Return the [x, y] coordinate for the center point of the cell that contains the specified text.  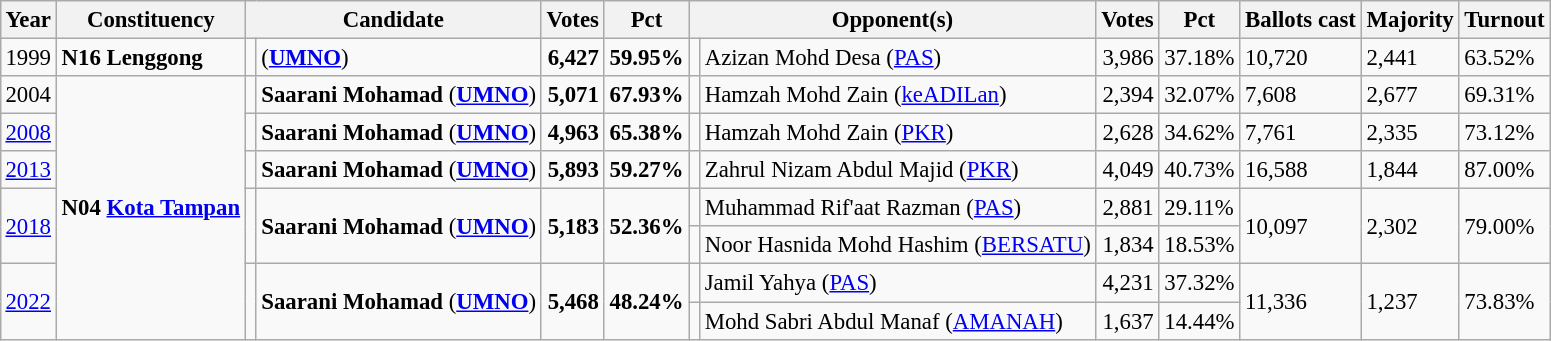
N04 Kota Tampan [150, 208]
2008 [28, 133]
Year [28, 20]
59.27% [646, 170]
4,963 [572, 133]
Mohd Sabri Abdul Manaf (AMANAH) [898, 321]
87.00% [1504, 170]
Hamzah Mohd Zain (PKR) [898, 133]
(UMNO) [398, 57]
2004 [28, 95]
Candidate [393, 20]
4,231 [1128, 283]
2,628 [1128, 133]
5,071 [572, 95]
14.44% [1200, 321]
29.11% [1200, 208]
37.32% [1200, 283]
6,427 [572, 57]
4,049 [1128, 170]
10,720 [1300, 57]
10,097 [1300, 226]
Jamil Yahya (PAS) [898, 283]
2,441 [1410, 57]
1,637 [1128, 321]
Muhammad Rif'aat Razman (PAS) [898, 208]
5,893 [572, 170]
Azizan Mohd Desa (PAS) [898, 57]
32.07% [1200, 95]
1999 [28, 57]
2,394 [1128, 95]
1,844 [1410, 170]
37.18% [1200, 57]
11,336 [1300, 302]
40.73% [1200, 170]
79.00% [1504, 226]
2,335 [1410, 133]
2022 [28, 302]
59.95% [646, 57]
73.12% [1504, 133]
65.38% [646, 133]
69.31% [1504, 95]
63.52% [1504, 57]
2,302 [1410, 226]
5,183 [572, 226]
1,237 [1410, 302]
48.24% [646, 302]
3,986 [1128, 57]
73.83% [1504, 302]
34.62% [1200, 133]
2,881 [1128, 208]
7,608 [1300, 95]
2018 [28, 226]
Zahrul Nizam Abdul Majid (PKR) [898, 170]
7,761 [1300, 133]
Turnout [1504, 20]
Noor Hasnida Mohd Hashim (BERSATU) [898, 245]
2013 [28, 170]
2,677 [1410, 95]
5,468 [572, 302]
Constituency [150, 20]
18.53% [1200, 245]
1,834 [1128, 245]
N16 Lenggong [150, 57]
16,588 [1300, 170]
52.36% [646, 226]
67.93% [646, 95]
Ballots cast [1300, 20]
Majority [1410, 20]
Hamzah Mohd Zain (keADILan) [898, 95]
Opponent(s) [892, 20]
